Extract the (x, y) coordinate from the center of the cell holding the provided text.  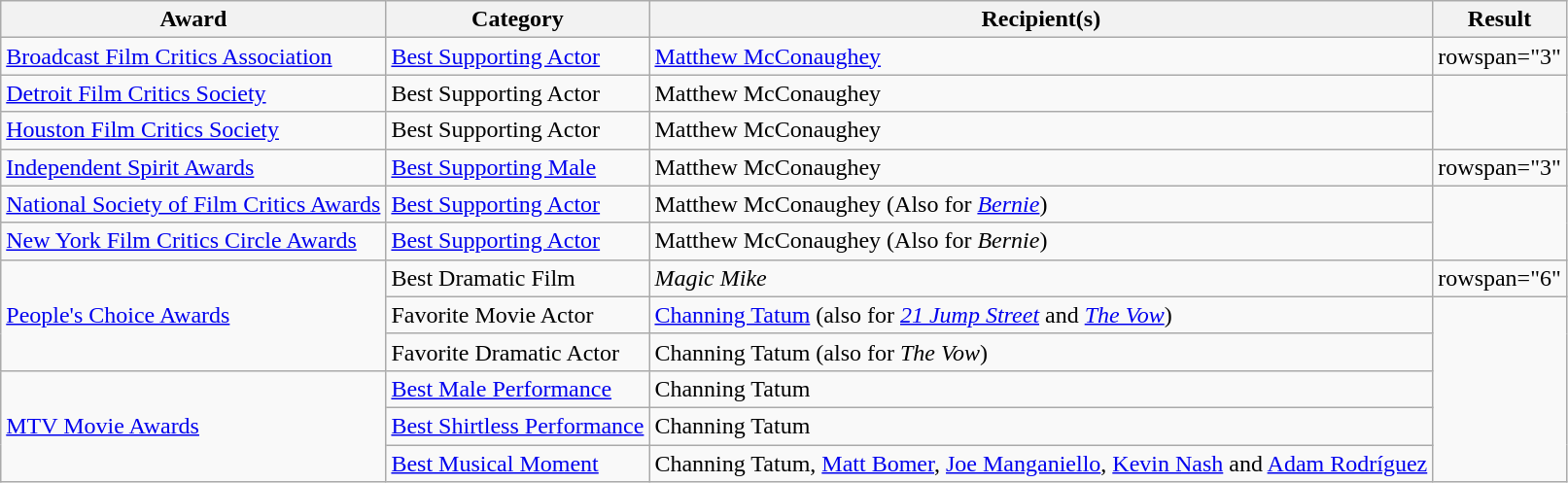
Best Male Performance (517, 389)
Category (517, 19)
Detroit Film Critics Society (193, 93)
Best Shirtless Performance (517, 426)
Channing Tatum, Matt Bomer, Joe Manganiello, Kevin Nash and Adam Rodríguez (1041, 464)
Award (193, 19)
rowspan="6" (1500, 278)
Houston Film Critics Society (193, 130)
Result (1500, 19)
Independent Spirit Awards (193, 167)
Channing Tatum (also for The Vow) (1041, 352)
MTV Movie Awards (193, 426)
Channing Tatum (also for 21 Jump Street and The Vow) (1041, 315)
National Society of Film Critics Awards (193, 204)
Recipient(s) (1041, 19)
People's Choice Awards (193, 315)
Broadcast Film Critics Association (193, 56)
Magic Mike (1041, 278)
Best Supporting Male (517, 167)
Best Musical Moment (517, 464)
Favorite Dramatic Actor (517, 352)
New York Film Critics Circle Awards (193, 241)
Best Dramatic Film (517, 278)
Favorite Movie Actor (517, 315)
